Locate the cell with the specified text and output its [x, y] center coordinate. 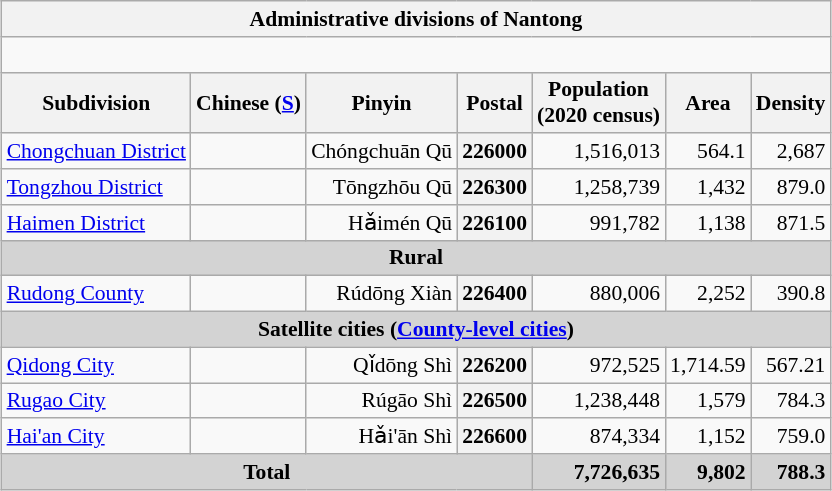
Total [267, 472]
1,579 [708, 400]
Rudong County [96, 294]
1,516,013 [598, 151]
567.21 [791, 365]
226500 [494, 400]
Density [791, 102]
Pinyin [382, 102]
226600 [494, 436]
7,726,635 [598, 472]
874,334 [598, 436]
Rúdōng Xiàn [382, 294]
972,525 [598, 365]
226400 [494, 294]
Qǐdōng Shì [382, 365]
Rúgāo Shì [382, 400]
759.0 [791, 436]
9,802 [708, 472]
Postal [494, 102]
1,258,739 [598, 187]
564.1 [708, 151]
Hǎi'ān Shì [382, 436]
Rugao City [96, 400]
788.3 [791, 472]
784.3 [791, 400]
Hǎimén Qū [382, 222]
Tōngzhōu Qū [382, 187]
Chóngchuān Qū [382, 151]
1,138 [708, 222]
Subdivision [96, 102]
2,687 [791, 151]
226100 [494, 222]
1,238,448 [598, 400]
879.0 [791, 187]
226000 [494, 151]
Satellite cities (County-level cities) [416, 329]
Haimen District [96, 222]
Population(2020 census) [598, 102]
880,006 [598, 294]
Hai'an City [96, 436]
390.8 [791, 294]
1,714.59 [708, 365]
Qidong City [96, 365]
Rural [416, 258]
1,152 [708, 436]
991,782 [598, 222]
Chinese (S) [248, 102]
1,432 [708, 187]
2,252 [708, 294]
Tongzhou District [96, 187]
Administrative divisions of Nantong [416, 19]
Area [708, 102]
226300 [494, 187]
226200 [494, 365]
Chongchuan District [96, 151]
871.5 [791, 222]
